Output the [x, y] coordinate of the center of the cell containing the given text.  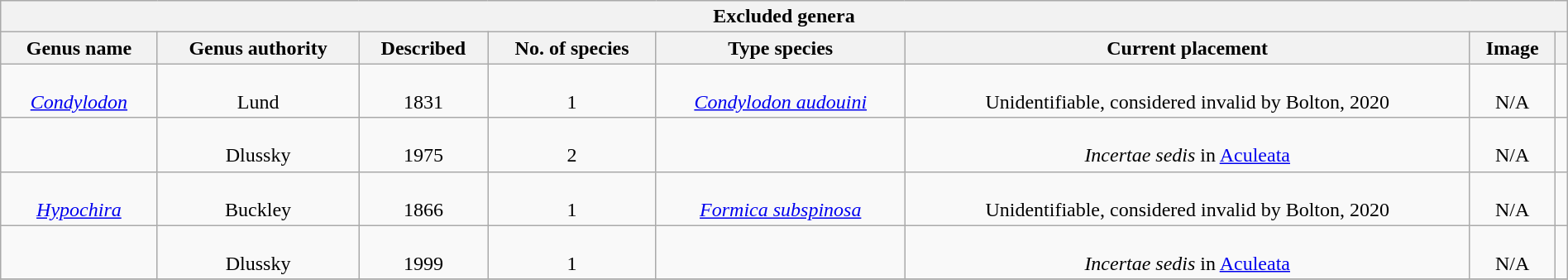
Hypochira [79, 199]
Condylodon [79, 91]
Excluded genera [784, 17]
Condylodon audouini [781, 91]
Formica subspinosa [781, 199]
Genus authority [258, 48]
Lund [258, 91]
No. of species [572, 48]
2 [572, 144]
1975 [423, 144]
Buckley [258, 199]
Described [423, 48]
Type species [781, 48]
Image [1512, 48]
1831 [423, 91]
Current placement [1188, 48]
1866 [423, 199]
1999 [423, 252]
Genus name [79, 48]
